Identify which cell holds the provided text, then report its (x, y) central coordinate. 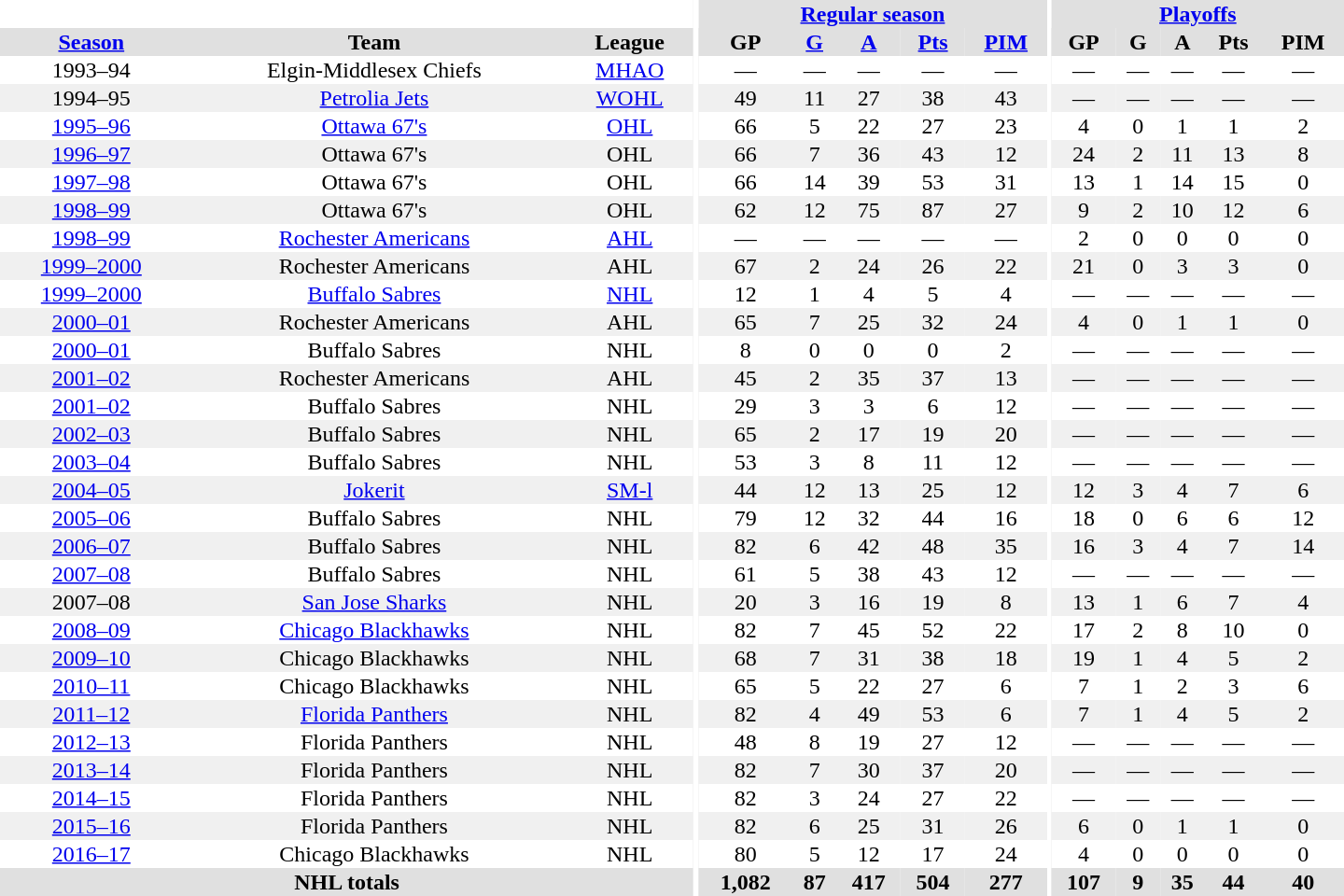
League (629, 42)
1996–97 (91, 154)
1,082 (745, 882)
1997–98 (91, 182)
1995–96 (91, 126)
Regular season (872, 14)
62 (745, 210)
2005–06 (91, 518)
417 (868, 882)
Team (375, 42)
504 (933, 882)
21 (1085, 266)
39 (868, 182)
2002–03 (91, 434)
68 (745, 658)
Season (91, 42)
2004–05 (91, 490)
Playoffs (1198, 14)
NHL totals (347, 882)
79 (745, 518)
107 (1085, 882)
1994–95 (91, 98)
2010–11 (91, 686)
30 (868, 770)
WOHL (629, 98)
80 (745, 854)
Elgin-Middlesex Chiefs (375, 70)
SM-l (629, 490)
42 (868, 546)
2008–09 (91, 630)
2011–12 (91, 714)
2016–17 (91, 854)
52 (933, 630)
36 (868, 154)
Petrolia Jets (375, 98)
MHAO (629, 70)
67 (745, 266)
40 (1303, 882)
15 (1234, 182)
61 (745, 574)
29 (745, 406)
San Jose Sharks (375, 602)
2006–07 (91, 546)
2003–04 (91, 462)
2009–10 (91, 658)
23 (1006, 126)
2012–13 (91, 742)
75 (868, 210)
Jokerit (375, 490)
1993–94 (91, 70)
2014–15 (91, 798)
2013–14 (91, 770)
277 (1006, 882)
2015–16 (91, 826)
